Provide the [X, Y] coordinate of the cell's center where the given text is located.  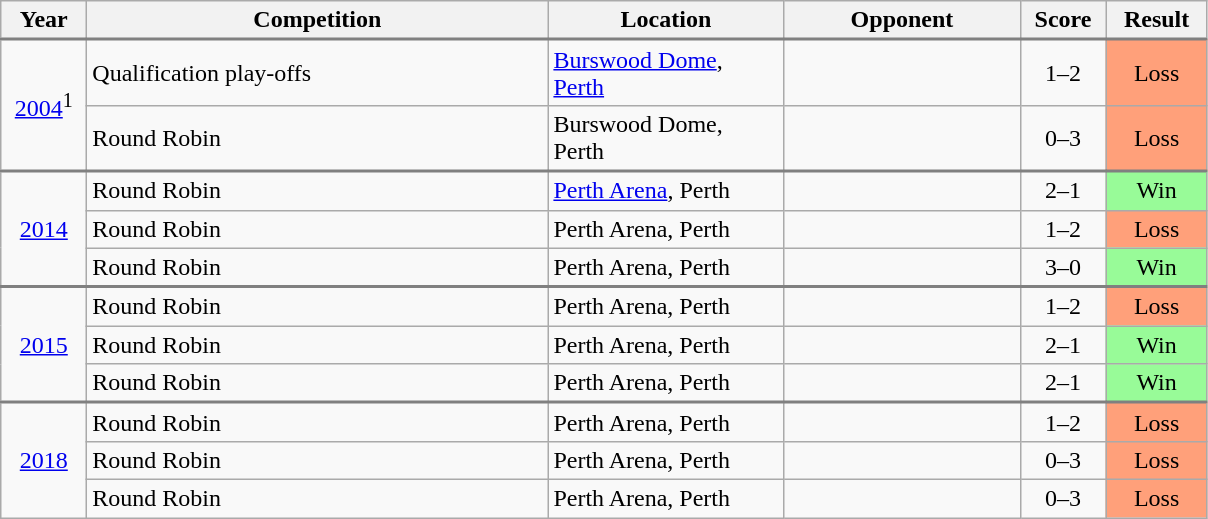
Opponent [902, 20]
2014 [44, 229]
2015 [44, 345]
2018 [44, 460]
Location [666, 20]
3–0 [1063, 268]
Competition [318, 20]
Result [1156, 20]
Qualification play-offs [318, 73]
Score [1063, 20]
20041 [44, 106]
Year [44, 20]
